Determine the (X, Y) coordinate at the center of the cell enclosing the given text.  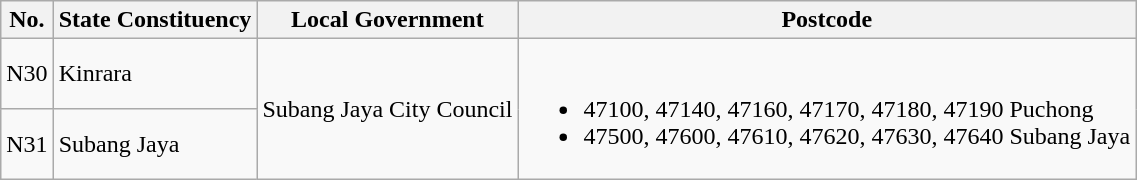
N30 (27, 74)
No. (27, 20)
N31 (27, 144)
Subang Jaya City Council (388, 109)
Local Government (388, 20)
Postcode (827, 20)
State Constituency (155, 20)
Kinrara (155, 74)
47100, 47140, 47160, 47170, 47180, 47190 Puchong47500, 47600, 47610, 47620, 47630, 47640 Subang Jaya (827, 109)
Subang Jaya (155, 144)
